Capture the cell that displays the provided text and extract its (X, Y) central coordinate. 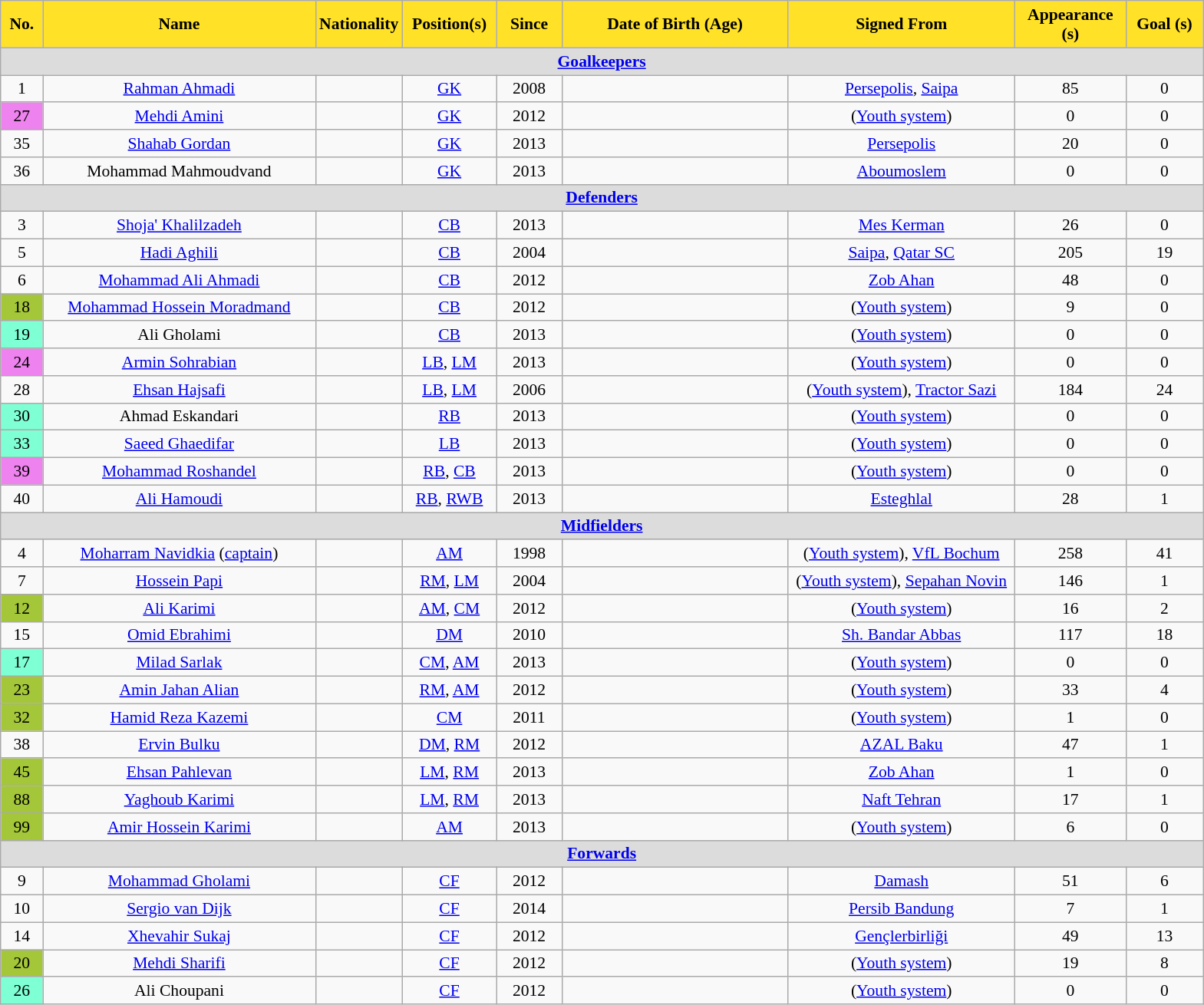
Defenders (602, 198)
48 (1070, 280)
Yaghoub Karimi (180, 799)
184 (1070, 390)
Aboumoslem (901, 171)
2006 (529, 390)
Nationality (359, 25)
2010 (529, 635)
117 (1070, 635)
Armin Sohrabian (180, 362)
41 (1164, 554)
(Youth system), VfL Bochum (901, 554)
40 (21, 499)
Since (529, 25)
Mohammad Gholami (180, 881)
Sergio van Dijk (180, 909)
35 (21, 143)
205 (1070, 253)
14 (21, 936)
Goalkeepers (602, 61)
Goal (s) (1164, 25)
45 (21, 773)
DM, RM (450, 745)
RM, AM (450, 690)
15 (21, 635)
Amir Hossein Karimi (180, 827)
Ehsan Hajsafi (180, 390)
Omid Ebrahimi (180, 635)
258 (1070, 554)
Shoja' Khalilzadeh (180, 226)
Mohammad Hossein Moradmand (180, 308)
30 (21, 417)
13 (1164, 936)
Saipa, Qatar SC (901, 253)
Ali Karimi (180, 608)
Appearance (s) (1070, 25)
38 (21, 745)
Rahman Ahmadi (180, 89)
10 (21, 909)
47 (1070, 745)
(Youth system), Sepahan Novin (901, 581)
Hossein Papi (180, 581)
27 (21, 117)
Ehsan Pahlevan (180, 773)
23 (21, 690)
Persib Bandung (901, 909)
Mohammad Mahmoudvand (180, 171)
Hadi Aghili (180, 253)
Amin Jahan Alian (180, 690)
36 (21, 171)
2014 (529, 909)
Esteghlal (901, 499)
85 (1070, 89)
Mehdi Sharifi (180, 964)
12 (21, 608)
1998 (529, 554)
Forwards (602, 854)
Mohammad Roshandel (180, 472)
RB, CB (450, 472)
Date of Birth (Age) (675, 25)
51 (1070, 881)
Ali Gholami (180, 335)
RB, RWB (450, 499)
146 (1070, 581)
Naft Tehran (901, 799)
Xhevahir Sukaj (180, 936)
16 (1070, 608)
Ervin Bulku (180, 745)
Shahab Gordan (180, 143)
Ali Choupani (180, 991)
DM (450, 635)
AM, CM (450, 608)
Midfielders (602, 526)
5 (21, 253)
2011 (529, 717)
Name (180, 25)
LB (450, 444)
Signed From (901, 25)
CM, AM (450, 663)
(Youth system), Tractor Sazi (901, 390)
32 (21, 717)
Hamid Reza Kazemi (180, 717)
49 (1070, 936)
No. (21, 25)
Mehdi Amini (180, 117)
Gençlerbirliği (901, 936)
Mohammad Ali Ahmadi (180, 280)
RM, LM (450, 581)
Saeed Ghaedifar (180, 444)
2 (1164, 608)
Sh. Bandar Abbas (901, 635)
Position(s) (450, 25)
2008 (529, 89)
Ahmad Eskandari (180, 417)
3 (21, 226)
99 (21, 827)
Mes Kerman (901, 226)
Damash (901, 881)
88 (21, 799)
Persepolis, Saipa (901, 89)
Ali Hamoudi (180, 499)
RB (450, 417)
8 (1164, 964)
Moharram Navidkia (captain) (180, 554)
Persepolis (901, 143)
CM (450, 717)
AZAL Baku (901, 745)
39 (21, 472)
Milad Sarlak (180, 663)
